Search for the cell housing the specified text and yield its (X, Y) center coordinate. 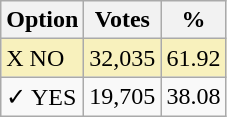
✓ YES (42, 97)
32,035 (122, 58)
Votes (122, 20)
Option (42, 20)
38.08 (194, 97)
19,705 (122, 97)
% (194, 20)
61.92 (194, 58)
X NO (42, 58)
